For the text-containing cell, return its midpoint in (X, Y) coordinate format. 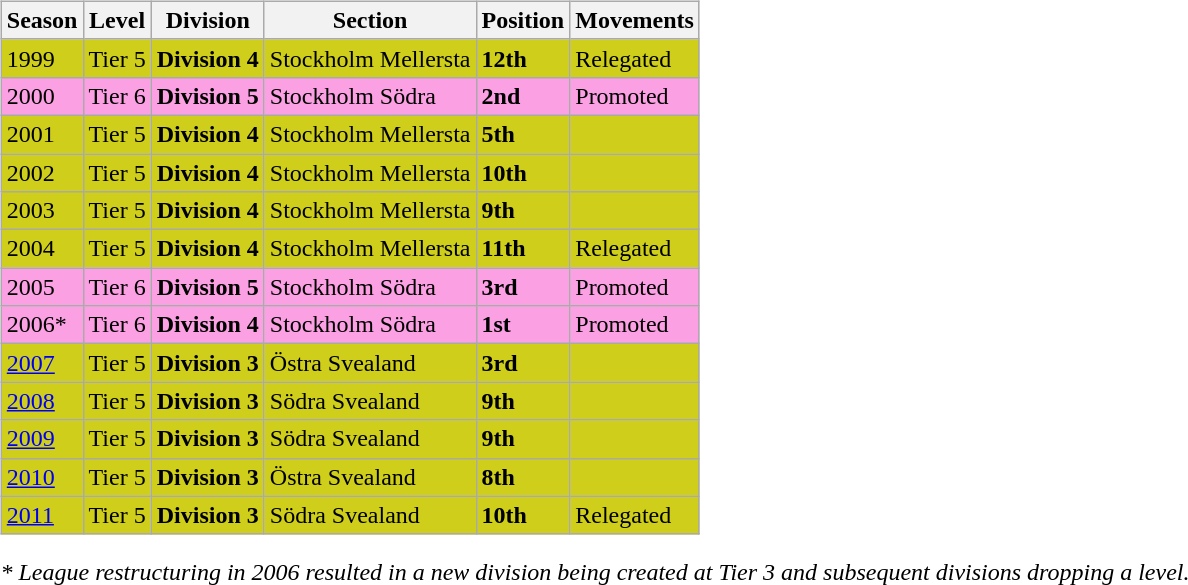
Movements (635, 20)
2004 (42, 249)
12th (523, 58)
2011 (42, 515)
1999 (42, 58)
2001 (42, 134)
2006* (42, 325)
Division (208, 20)
8th (523, 477)
2000 (42, 96)
5th (523, 134)
2010 (42, 477)
2nd (523, 96)
Season (42, 20)
Section (370, 20)
1st (523, 325)
2007 (42, 363)
Position (523, 20)
2009 (42, 439)
2003 (42, 211)
2008 (42, 401)
11th (523, 249)
2002 (42, 173)
Level (117, 20)
2005 (42, 287)
